Capture the cell that displays the provided text and extract its (X, Y) central coordinate. 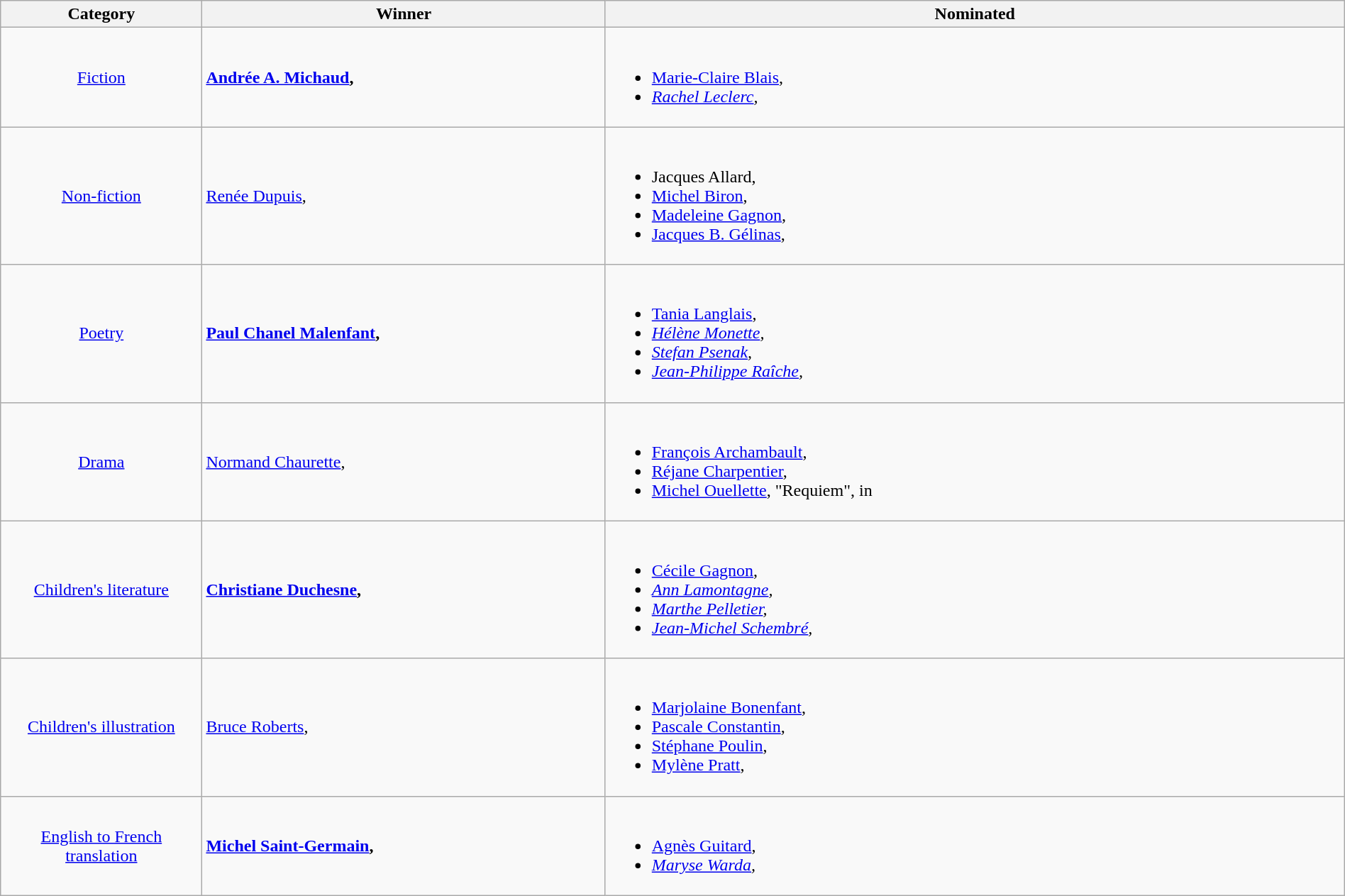
François Archambault, Réjane Charpentier, Michel Ouellette, "Requiem", in (975, 461)
Fiction (101, 77)
Non-fiction (101, 196)
English to French translation (101, 846)
Christiane Duchesne, (404, 590)
Renée Dupuis, (404, 196)
Winner (404, 14)
Jacques Allard, Michel Biron, Madeleine Gagnon, Jacques B. Gélinas, (975, 196)
Paul Chanel Malenfant, (404, 333)
Marjolaine Bonenfant, Pascale Constantin, Stéphane Poulin, Mylène Pratt, (975, 727)
Children's literature (101, 590)
Agnès Guitard, Maryse Warda, (975, 846)
Drama (101, 461)
Tania Langlais, Hélène Monette, Stefan Psenak, Jean-Philippe Raîche, (975, 333)
Normand Chaurette, (404, 461)
Andrée A. Michaud, (404, 77)
Children's illustration (101, 727)
Cécile Gagnon, Ann Lamontagne, Marthe Pelletier, Jean-Michel Schembré, (975, 590)
Marie-Claire Blais, Rachel Leclerc, (975, 77)
Category (101, 14)
Nominated (975, 14)
Bruce Roberts, (404, 727)
Poetry (101, 333)
Michel Saint-Germain, (404, 846)
